Return the (x, y) coordinate for the center point of the cell that contains the specified text.  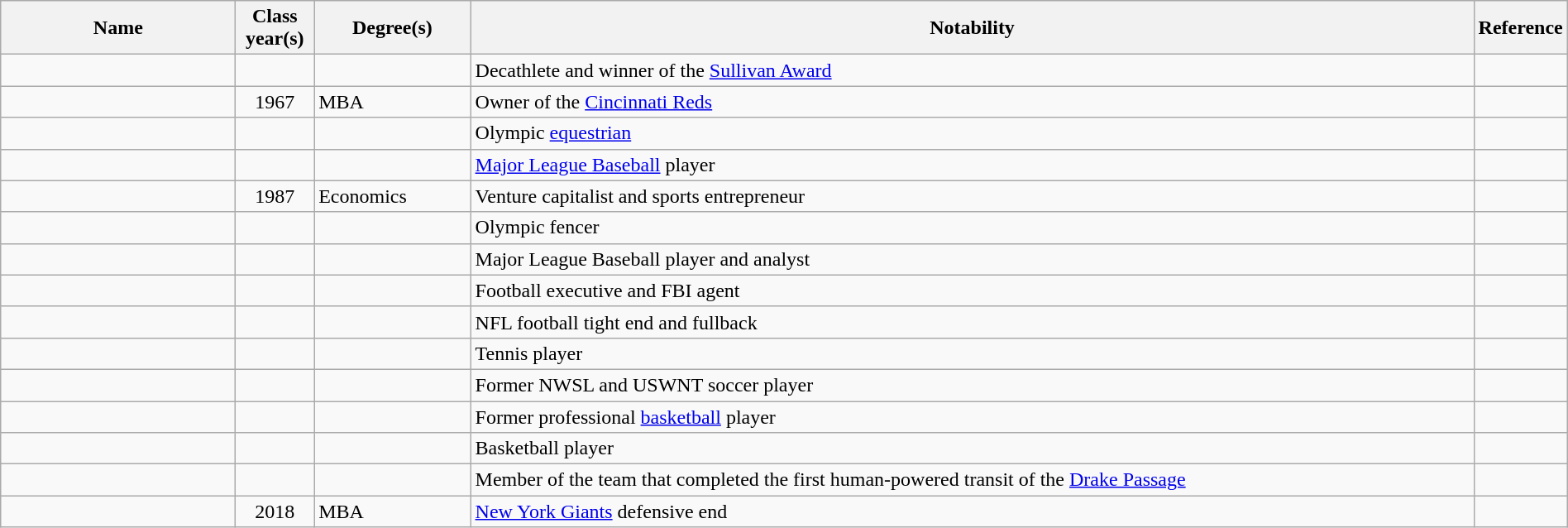
Member of the team that completed the first human-powered transit of the Drake Passage (973, 480)
Major League Baseball player and analyst (973, 259)
Olympic fencer (973, 228)
Class year(s) (275, 28)
Tennis player (973, 353)
2018 (275, 511)
Notability (973, 28)
Venture capitalist and sports entrepreneur (973, 196)
Name (118, 28)
Football executive and FBI agent (973, 290)
Former professional basketball player (973, 416)
1967 (275, 102)
NFL football tight end and fullback (973, 322)
Economics (392, 196)
Decathlete and winner of the Sullivan Award (973, 70)
1987 (275, 196)
Former NWSL and USWNT soccer player (973, 385)
Major League Baseball player (973, 165)
Owner of the Cincinnati Reds (973, 102)
Reference (1520, 28)
Basketball player (973, 449)
New York Giants defensive end (973, 511)
Degree(s) (392, 28)
Olympic equestrian (973, 133)
